Locate the cell with the specified text and output its [x, y] center coordinate. 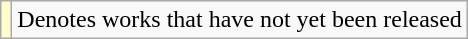
Denotes works that have not yet been released [240, 20]
